Output the (x, y) coordinate of the center of the cell containing the given text.  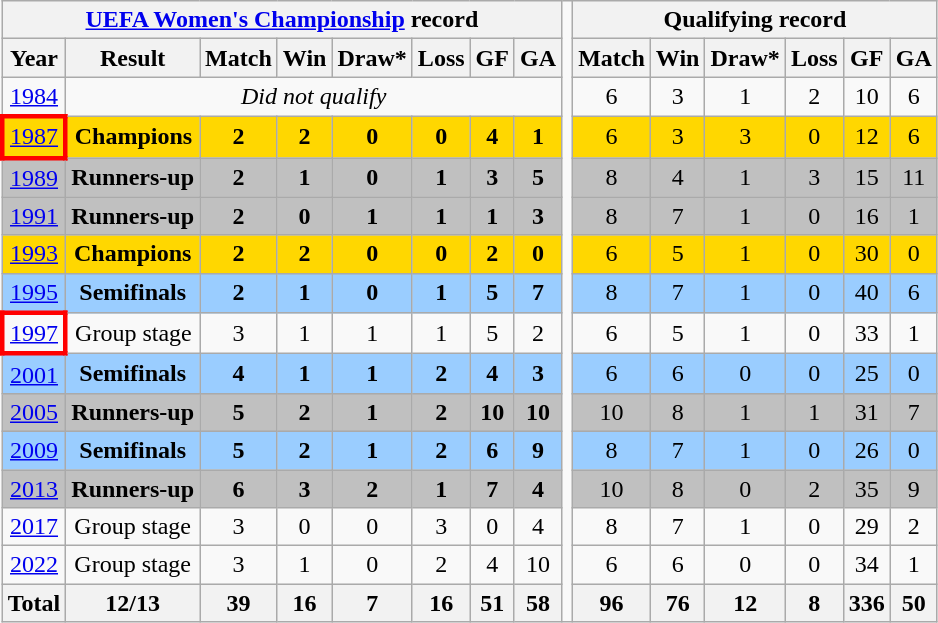
1993 (34, 254)
2013 (34, 489)
1984 (34, 97)
34 (866, 565)
1997 (34, 334)
30 (866, 254)
35 (866, 489)
Did not qualify (314, 97)
2017 (34, 527)
336 (866, 603)
76 (678, 603)
96 (612, 603)
26 (866, 450)
2001 (34, 374)
40 (866, 293)
2005 (34, 412)
Total (34, 603)
50 (914, 603)
Qualifying record (756, 20)
Year (34, 58)
1989 (34, 178)
15 (866, 178)
31 (866, 412)
UEFA Women's Championship record (282, 20)
2009 (34, 450)
1987 (34, 136)
25 (866, 374)
58 (538, 603)
33 (866, 334)
1991 (34, 216)
12/13 (133, 603)
1995 (34, 293)
39 (239, 603)
51 (492, 603)
Result (133, 58)
11 (914, 178)
2022 (34, 565)
29 (866, 527)
